Provide the (x, y) coordinate of the cell's center where the given text is located.  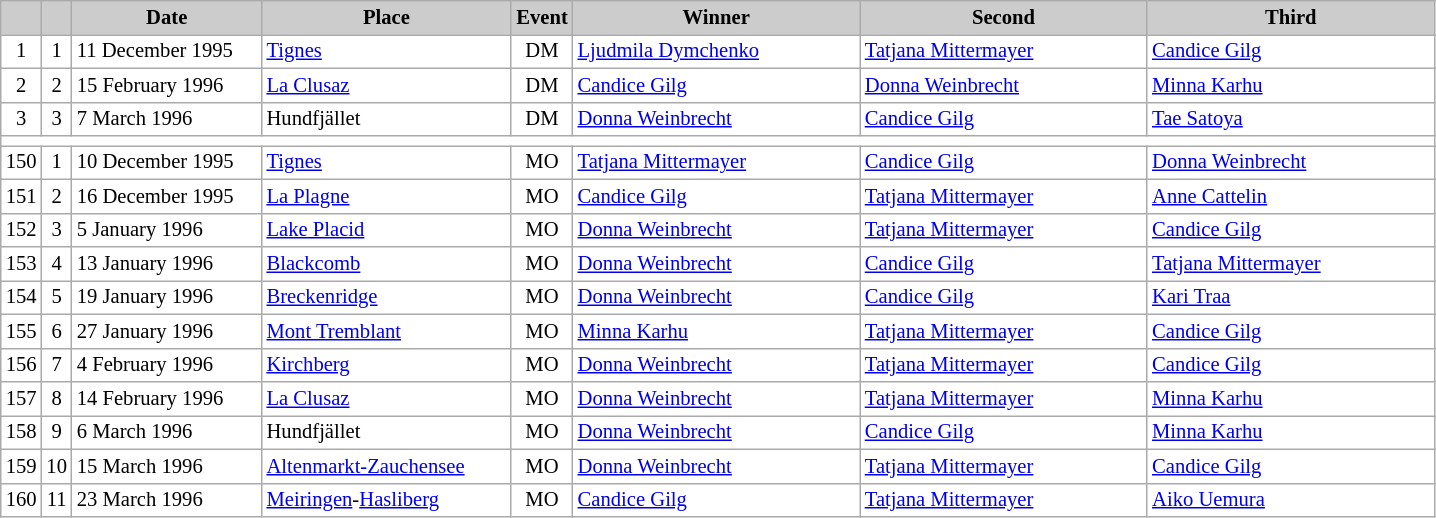
Aiko Uemura (1290, 500)
8 (56, 399)
4 February 1996 (167, 365)
11 (56, 500)
Third (1290, 17)
Mont Tremblant (387, 331)
155 (22, 331)
19 January 1996 (167, 297)
Ljudmila Dymchenko (716, 51)
9 (56, 432)
Kari Traa (1290, 297)
Breckenridge (387, 297)
154 (22, 297)
10 December 1995 (167, 162)
160 (22, 500)
152 (22, 230)
La Plagne (387, 196)
7 March 1996 (167, 119)
23 March 1996 (167, 500)
4 (56, 263)
Anne Cattelin (1290, 196)
153 (22, 263)
Event (542, 17)
5 (56, 297)
Lake Placid (387, 230)
7 (56, 365)
Meiringen-Hasliberg (387, 500)
Tae Satoya (1290, 119)
5 January 1996 (167, 230)
6 (56, 331)
14 February 1996 (167, 399)
10 (56, 466)
Kirchberg (387, 365)
Place (387, 17)
16 December 1995 (167, 196)
Altenmarkt-Zauchensee (387, 466)
11 December 1995 (167, 51)
15 March 1996 (167, 466)
157 (22, 399)
15 February 1996 (167, 85)
Winner (716, 17)
150 (22, 162)
151 (22, 196)
6 March 1996 (167, 432)
Blackcomb (387, 263)
27 January 1996 (167, 331)
Date (167, 17)
158 (22, 432)
13 January 1996 (167, 263)
Second (1004, 17)
156 (22, 365)
159 (22, 466)
